Pinpoint the cell where the given text exists, returning its (x, y) midpoint coordinate. 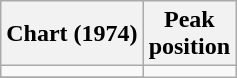
Chart (1974) (72, 34)
Peakposition (189, 34)
